Extract the (x, y) coordinate from the center of the cell holding the provided text.  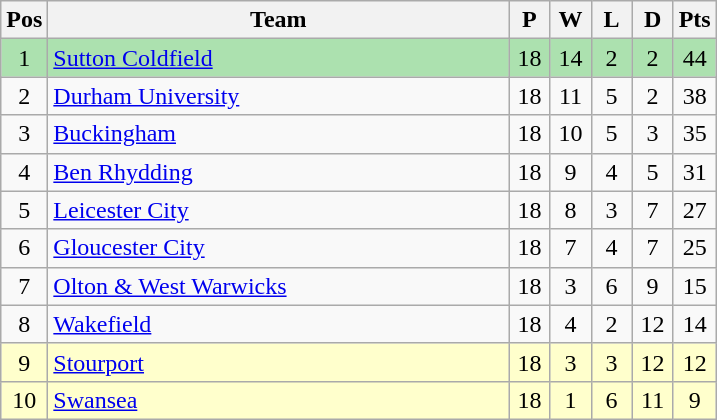
Durham University (278, 96)
Stourport (278, 362)
Ben Rhydding (278, 172)
Wakefield (278, 324)
D (652, 20)
Pos (24, 20)
P (530, 20)
Buckingham (278, 134)
35 (694, 134)
44 (694, 58)
27 (694, 210)
Swansea (278, 400)
Sutton Coldfield (278, 58)
W (570, 20)
15 (694, 286)
38 (694, 96)
Team (278, 20)
31 (694, 172)
Gloucester City (278, 248)
25 (694, 248)
Pts (694, 20)
L (612, 20)
Leicester City (278, 210)
Olton & West Warwicks (278, 286)
